Identify which cell holds the provided text, then report its (X, Y) central coordinate. 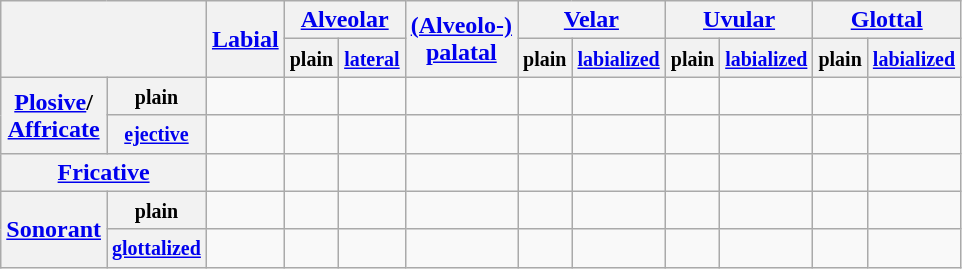
ejective (156, 134)
Alveolar (344, 20)
lateral (372, 58)
Uvular (739, 20)
Velar (592, 20)
Labial (245, 39)
(Alveolo-)palatal (461, 39)
Plosive/Affricate (54, 115)
Sonorant (54, 229)
Fricative (104, 172)
Glottal (887, 20)
glottalized (156, 248)
